Locate the cell with the specified text and output its [X, Y] center coordinate. 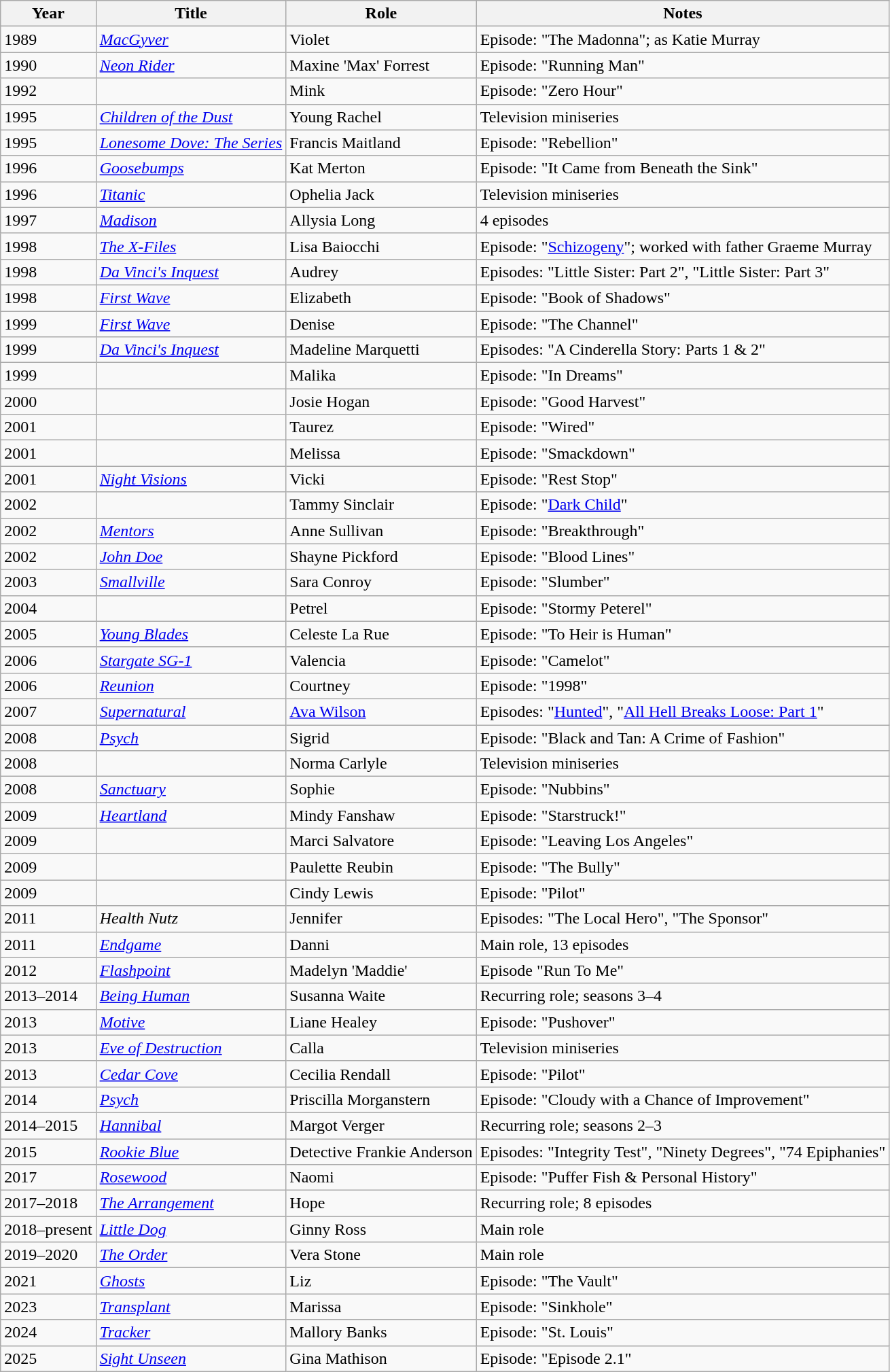
2013–2014 [48, 996]
1990 [48, 65]
Gina Mathison [381, 1358]
Rosewood [191, 1178]
Violet [381, 39]
Main role, 13 episodes [683, 945]
Sophie [381, 790]
Elizabeth [381, 298]
Susanna Waite [381, 996]
Mallory Banks [381, 1333]
1997 [48, 220]
Ava Wilson [381, 711]
Sanctuary [191, 790]
Mentors [191, 531]
2004 [48, 608]
Malika [381, 376]
Madeline Marquetti [381, 350]
Ginny Ross [381, 1229]
Tammy Sinclair [381, 505]
Episode: "The Madonna"; as Katie Murray [683, 39]
4 episodes [683, 220]
Josie Hogan [381, 402]
Episode: "Rebellion" [683, 143]
Cindy Lewis [381, 893]
Transplant [191, 1307]
Recurring role; 8 episodes [683, 1203]
Melissa [381, 453]
Liz [381, 1281]
Courtney [381, 686]
Episode: "Book of Shadows" [683, 298]
Shayne Pickford [381, 557]
Neon Rider [191, 65]
Recurring role; seasons 3–4 [683, 996]
Episode: "Episode 2.1" [683, 1358]
Smallville [191, 582]
Lisa Baiocchi [381, 246]
Valencia [381, 660]
Young Rachel [381, 117]
2012 [48, 970]
Episode: "Wired" [683, 427]
Episode: "Blood Lines" [683, 557]
Stargate SG-1 [191, 660]
Episode: "Sinkhole" [683, 1307]
Episode: "St. Louis" [683, 1333]
Episode: "The Channel" [683, 324]
Calla [381, 1048]
2000 [48, 402]
Episode: "Good Harvest" [683, 402]
The X-Files [191, 246]
Being Human [191, 996]
Children of the Dust [191, 117]
Allysia Long [381, 220]
Madison [191, 220]
2025 [48, 1358]
2024 [48, 1333]
Sigrid [381, 737]
Madelyn 'Maddie' [381, 970]
Episode: "Smackdown" [683, 453]
John Doe [191, 557]
Ghosts [191, 1281]
Vicki [381, 479]
Anne Sullivan [381, 531]
Episode: "Cloudy with a Chance of Improvement" [683, 1100]
Celeste La Rue [381, 634]
Supernatural [191, 711]
Episode: "Slumber" [683, 582]
Episode: "Camelot" [683, 660]
Episode: "Rest Stop" [683, 479]
Hannibal [191, 1125]
Health Nutz [191, 919]
2017–2018 [48, 1203]
Ophelia Jack [381, 194]
Sara Conroy [381, 582]
1989 [48, 39]
Priscilla Morganstern [381, 1100]
Sight Unseen [191, 1358]
Episode: "Stormy Peterel" [683, 608]
Little Dog [191, 1229]
Episode: "Black and Tan: A Crime of Fashion" [683, 737]
Year [48, 14]
Norma Carlyle [381, 764]
2023 [48, 1307]
Taurez [381, 427]
Episodes: "Little Sister: Part 2", "Little Sister: Part 3" [683, 272]
Marissa [381, 1307]
Margot Verger [381, 1125]
MacGyver [191, 39]
Episode: "Leaving Los Angeles" [683, 841]
The Order [191, 1255]
Episode: "Breakthrough" [683, 531]
Motive [191, 1022]
2003 [48, 582]
Detective Frankie Anderson [381, 1152]
Marci Salvatore [381, 841]
Denise [381, 324]
Heartland [191, 815]
Rookie Blue [191, 1152]
2017 [48, 1178]
Hope [381, 1203]
The Arrangement [191, 1203]
Episode: "Dark Child" [683, 505]
Episodes: "A Cinderella Story: Parts 1 & 2" [683, 350]
Recurring role; seasons 2–3 [683, 1125]
Episodes: "Integrity Test", "Ninety Degrees", "74 Epiphanies" [683, 1152]
Mink [381, 91]
Episode: "Running Man" [683, 65]
Episode: "Schizogeny"; worked with father Graeme Murray [683, 246]
Cecilia Rendall [381, 1074]
Francis Maitland [381, 143]
Vera Stone [381, 1255]
Title [191, 14]
Notes [683, 14]
Episode: "Puffer Fish & Personal History" [683, 1178]
Episode: "It Came from Beneath the Sink" [683, 169]
Episode "Run To Me" [683, 970]
Flashpoint [191, 970]
Episode: "To Heir is Human" [683, 634]
2019–2020 [48, 1255]
Episode: "The Vault" [683, 1281]
2007 [48, 711]
Jennifer [381, 919]
Paulette Reubin [381, 867]
Danni [381, 945]
Maxine 'Max' Forrest [381, 65]
2015 [48, 1152]
2014–2015 [48, 1125]
Petrel [381, 608]
Lonesome Dove: The Series [191, 143]
Episode: "The Bully" [683, 867]
Liane Healey [381, 1022]
2018–present [48, 1229]
Eve of Destruction [191, 1048]
Endgame [191, 945]
Titanic [191, 194]
Mindy Fanshaw [381, 815]
2014 [48, 1100]
Cedar Cove [191, 1074]
Audrey [381, 272]
Episode: "1998" [683, 686]
Goosebumps [191, 169]
Tracker [191, 1333]
Episode: "Starstruck!" [683, 815]
Episode: "Pushover" [683, 1022]
Episode: "Zero Hour" [683, 91]
Episode: "Nubbins" [683, 790]
Role [381, 14]
1992 [48, 91]
Kat Merton [381, 169]
2021 [48, 1281]
Young Blades [191, 634]
Episodes: "The Local Hero", "The Sponsor" [683, 919]
Reunion [191, 686]
2005 [48, 634]
Episode: "In Dreams" [683, 376]
Naomi [381, 1178]
Night Visions [191, 479]
Episodes: "Hunted", "All Hell Breaks Loose: Part 1" [683, 711]
